Capture the cell that displays the provided text and extract its [X, Y] central coordinate. 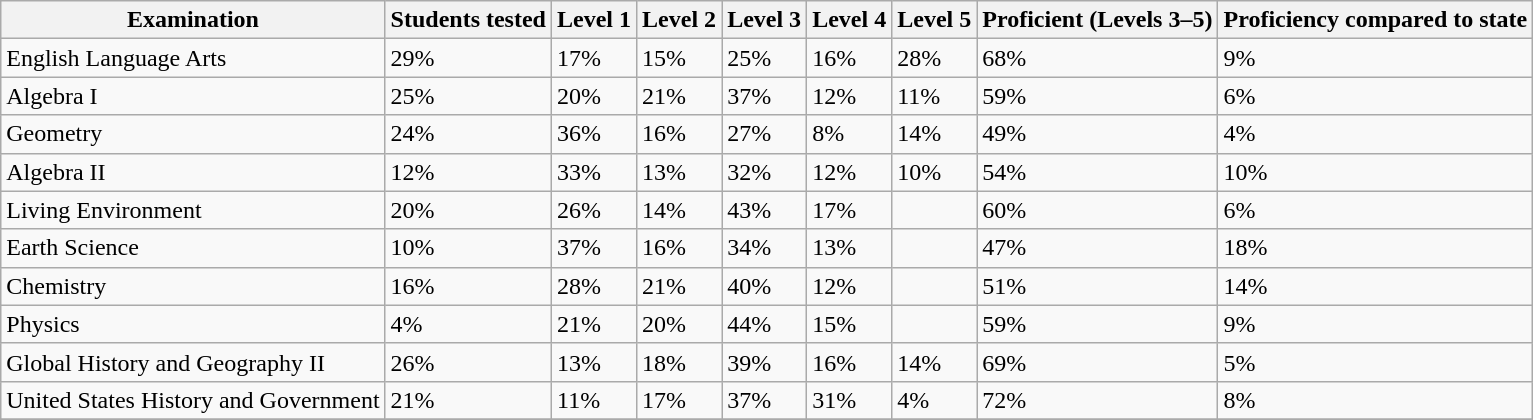
68% [1098, 58]
Global History and Geography II [193, 362]
36% [594, 134]
34% [764, 248]
Geometry [193, 134]
Living Environment [193, 210]
Physics [193, 324]
29% [468, 58]
Examination [193, 20]
60% [1098, 210]
Level 3 [764, 20]
5% [1376, 362]
Level 4 [850, 20]
Students tested [468, 20]
Level 5 [934, 20]
51% [1098, 286]
United States History and Government [193, 400]
24% [468, 134]
40% [764, 286]
Earth Science [193, 248]
Algebra II [193, 172]
44% [764, 324]
English Language Arts [193, 58]
31% [850, 400]
43% [764, 210]
27% [764, 134]
54% [1098, 172]
69% [1098, 362]
Level 1 [594, 20]
Proficiency compared to state [1376, 20]
Chemistry [193, 286]
72% [1098, 400]
Algebra I [193, 96]
32% [764, 172]
47% [1098, 248]
39% [764, 362]
Level 2 [680, 20]
Proficient (Levels 3–5) [1098, 20]
49% [1098, 134]
33% [594, 172]
